Search for the cell housing the specified text and yield its [X, Y] center coordinate. 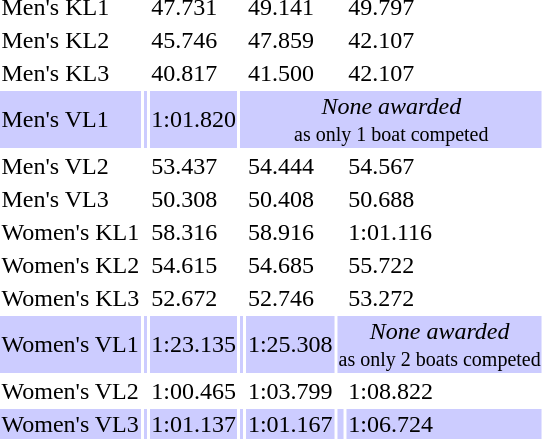
1:23.135 [194, 344]
Women's KL3 [70, 298]
1:01.167 [290, 424]
Men's VL3 [70, 199]
Men's VL2 [70, 166]
40.817 [194, 73]
54.685 [290, 265]
50.688 [444, 199]
1:01.137 [194, 424]
45.746 [194, 40]
52.672 [194, 298]
1:08.822 [444, 391]
54.567 [444, 166]
1:25.308 [290, 344]
Women's KL1 [70, 232]
50.308 [194, 199]
1:03.799 [290, 391]
Women's KL2 [70, 265]
41.500 [290, 73]
Men's KL3 [70, 73]
53.272 [444, 298]
53.437 [194, 166]
1:00.465 [194, 391]
54.615 [194, 265]
Women's VL3 [70, 424]
58.916 [290, 232]
Men's VL1 [70, 120]
None awardedas only 1 boat competed [391, 120]
1:01.820 [194, 120]
50.408 [290, 199]
None awardedas only 2 boats competed [440, 344]
Men's KL2 [70, 40]
Women's VL2 [70, 391]
54.444 [290, 166]
Women's VL1 [70, 344]
55.722 [444, 265]
1:06.724 [444, 424]
52.746 [290, 298]
58.316 [194, 232]
47.859 [290, 40]
1:01.116 [444, 232]
